Locate the cell with the specified text and output its [X, Y] center coordinate. 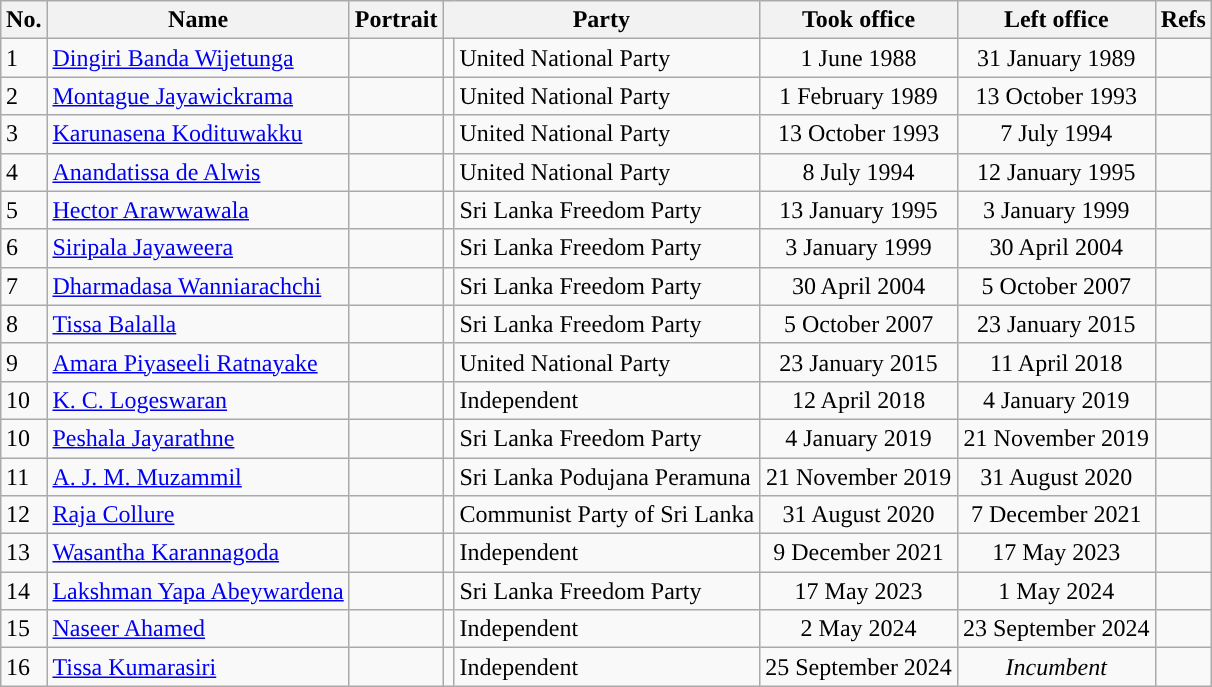
1 [24, 58]
2 May 2024 [859, 629]
25 September 2024 [859, 667]
Siripala Jayaweera [198, 248]
9 December 2021 [859, 553]
Raja Collure [198, 515]
5 [24, 210]
Incumbent [1056, 667]
31 January 1989 [1056, 58]
Dharmadasa Wanniarachchi [198, 286]
13 [24, 553]
K. C. Logeswaran [198, 400]
1 May 2024 [1056, 591]
Left office [1056, 20]
Tissa Kumarasiri [198, 667]
11 April 2018 [1056, 362]
Peshala Jayarathne [198, 438]
Karunasena Kodituwakku [198, 134]
Anandatissa de Alwis [198, 172]
Wasantha Karannagoda [198, 553]
7 [24, 286]
8 [24, 324]
12 January 1995 [1056, 172]
1 June 1988 [859, 58]
Sri Lanka Podujana Peramuna [607, 477]
A. J. M. Muzammil [198, 477]
No. [24, 20]
12 April 2018 [859, 400]
Montague Jayawickrama [198, 96]
Tissa Balalla [198, 324]
Amara Piyaseeli Ratnayake [198, 362]
8 July 1994 [859, 172]
12 [24, 515]
Dingiri Banda Wijetunga [198, 58]
Communist Party of Sri Lanka [607, 515]
Took office [859, 20]
13 January 1995 [859, 210]
Naseer Ahamed [198, 629]
14 [24, 591]
Name [198, 20]
3 [24, 134]
7 December 2021 [1056, 515]
7 July 1994 [1056, 134]
Hector Arawwawala [198, 210]
Refs [1183, 20]
11 [24, 477]
Portrait [396, 20]
2 [24, 96]
15 [24, 629]
Lakshman Yapa Abeywardena [198, 591]
16 [24, 667]
9 [24, 362]
23 September 2024 [1056, 629]
1 February 1989 [859, 96]
4 [24, 172]
Party [602, 20]
6 [24, 248]
